From the cell containing the given text, extract its center point as [x, y] coordinate. 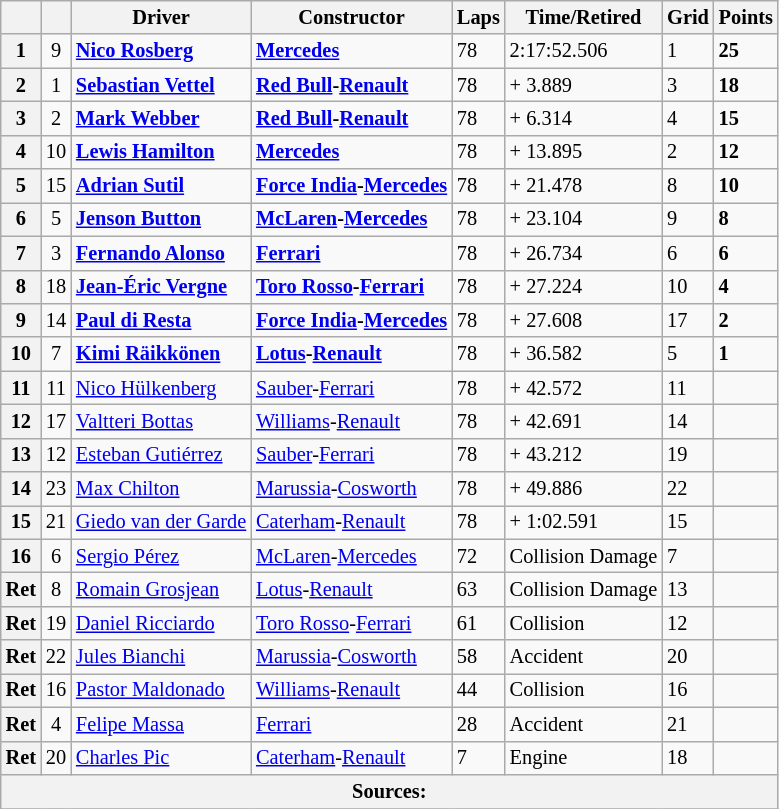
Sources: [390, 791]
+ 49.886 [584, 489]
58 [478, 657]
Charles Pic [161, 758]
Daniel Ricciardo [161, 623]
44 [478, 690]
+ 36.582 [584, 354]
25 [746, 51]
Driver [161, 17]
+ 1:02.591 [584, 522]
Valtteri Bottas [161, 421]
+ 23.104 [584, 219]
Max Chilton [161, 489]
72 [478, 556]
+ 21.478 [584, 186]
+ 3.889 [584, 85]
2:17:52.506 [584, 51]
Sebastian Vettel [161, 85]
Time/Retired [584, 17]
+ 42.691 [584, 421]
Jean-Éric Vergne [161, 287]
+ 42.572 [584, 388]
Fernando Alonso [161, 253]
Nico Hülkenberg [161, 388]
Grid [688, 17]
Jenson Button [161, 219]
Paul di Resta [161, 320]
+ 13.895 [584, 152]
Sergio Pérez [161, 556]
+ 27.608 [584, 320]
Adrian Sutil [161, 186]
23 [56, 489]
Constructor [352, 17]
28 [478, 724]
61 [478, 623]
Romain Grosjean [161, 589]
Jules Bianchi [161, 657]
+ 27.224 [584, 287]
+ 6.314 [584, 118]
Engine [584, 758]
Felipe Massa [161, 724]
Nico Rosberg [161, 51]
Laps [478, 17]
Kimi Räikkönen [161, 354]
Giedo van der Garde [161, 522]
63 [478, 589]
+ 26.734 [584, 253]
Pastor Maldonado [161, 690]
+ 43.212 [584, 455]
Lewis Hamilton [161, 152]
Esteban Gutiérrez [161, 455]
Points [746, 17]
Mark Webber [161, 118]
